Capture the cell that displays the provided text and extract its (X, Y) central coordinate. 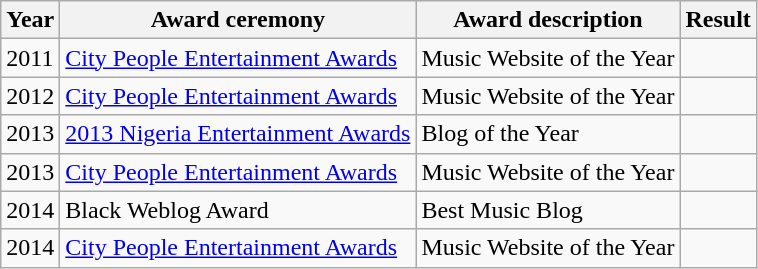
Result (718, 20)
Blog of the Year (548, 134)
Award ceremony (238, 20)
2012 (30, 96)
Award description (548, 20)
2013 Nigeria Entertainment Awards (238, 134)
Year (30, 20)
2011 (30, 58)
Best Music Blog (548, 210)
Black Weblog Award (238, 210)
